Find where the given text appears and provide that cell's center as [X, Y] coordinate. 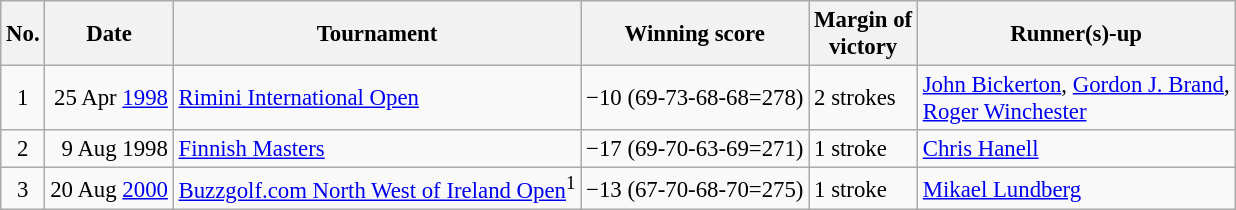
−17 (69-70-63-69=271) [695, 149]
−13 (67-70-68-70=275) [695, 189]
Margin ofvictory [864, 34]
3 [23, 189]
Tournament [377, 34]
2 strokes [864, 98]
Date [109, 34]
Finnish Masters [377, 149]
20 Aug 2000 [109, 189]
Runner(s)-up [1076, 34]
2 [23, 149]
−10 (69-73-68-68=278) [695, 98]
John Bickerton, Gordon J. Brand, Roger Winchester [1076, 98]
25 Apr 1998 [109, 98]
9 Aug 1998 [109, 149]
Winning score [695, 34]
1 [23, 98]
Rimini International Open [377, 98]
Chris Hanell [1076, 149]
No. [23, 34]
Buzzgolf.com North West of Ireland Open1 [377, 189]
Mikael Lundberg [1076, 189]
